Provide the (X, Y) coordinate of the cell's center where the given text is located.  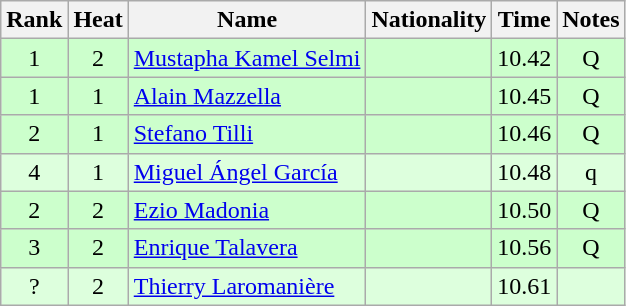
q (591, 172)
Stefano Tilli (247, 134)
3 (34, 248)
Thierry Laromanière (247, 286)
Name (247, 20)
10.42 (524, 58)
10.61 (524, 286)
10.48 (524, 172)
Notes (591, 20)
Miguel Ángel García (247, 172)
10.56 (524, 248)
Time (524, 20)
Heat (98, 20)
Rank (34, 20)
Nationality (429, 20)
Mustapha Kamel Selmi (247, 58)
Ezio Madonia (247, 210)
10.46 (524, 134)
Enrique Talavera (247, 248)
10.45 (524, 96)
? (34, 286)
Alain Mazzella (247, 96)
4 (34, 172)
10.50 (524, 210)
